Scan for the cell matching the given text and deliver its (X, Y) coordinate at center. 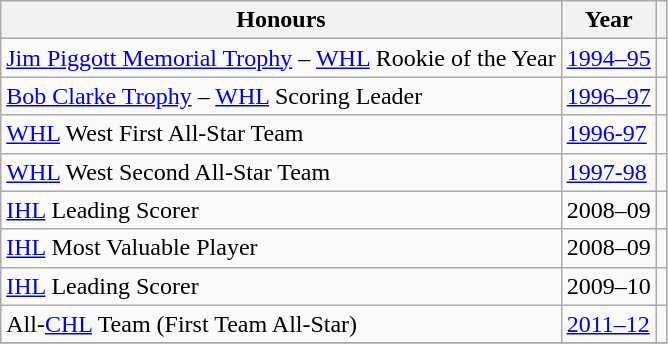
2011–12 (608, 324)
Year (608, 20)
1996-97 (608, 134)
All-CHL Team (First Team All-Star) (281, 324)
WHL West First All-Star Team (281, 134)
Bob Clarke Trophy – WHL Scoring Leader (281, 96)
WHL West Second All-Star Team (281, 172)
IHL Most Valuable Player (281, 248)
Jim Piggott Memorial Trophy – WHL Rookie of the Year (281, 58)
1997-98 (608, 172)
1996–97 (608, 96)
2009–10 (608, 286)
1994–95 (608, 58)
Honours (281, 20)
